Detect which cell encompasses the target text, then output its (x, y) center coordinate. 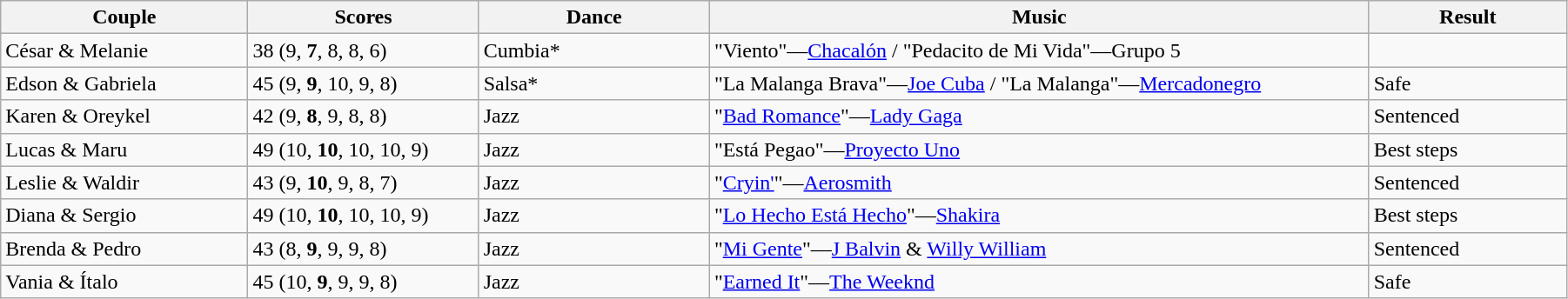
"Cryin'"—Aerosmith (1039, 183)
"Mi Gente"—J Balvin & Willy William (1039, 249)
Brenda & Pedro (124, 249)
Karen & Oreykel (124, 116)
42 (9, 8, 9, 8, 8) (364, 116)
Leslie & Waldir (124, 183)
César & Melanie (124, 50)
Edson & Gabriela (124, 83)
45 (9, 9, 10, 9, 8) (364, 83)
43 (8, 9, 9, 9, 8) (364, 249)
Music (1039, 17)
Lucas & Maru (124, 149)
"Earned It"—The Weeknd (1039, 282)
"Viento"—Chacalón / "Pedacito de Mi Vida"—Grupo 5 (1039, 50)
43 (9, 10, 9, 8, 7) (364, 183)
Salsa* (593, 83)
Couple (124, 17)
"La Malanga Brava"—Joe Cuba / "La Malanga"—Mercadonegro (1039, 83)
Vania & Ítalo (124, 282)
"Está Pegao"—Proyecto Uno (1039, 149)
Dance (593, 17)
Cumbia* (593, 50)
Scores (364, 17)
38 (9, 7, 8, 8, 6) (364, 50)
Diana & Sergio (124, 216)
"Bad Romance"—Lady Gaga (1039, 116)
45 (10, 9, 9, 9, 8) (364, 282)
Result (1467, 17)
"Lo Hecho Está Hecho"—Shakira (1039, 216)
